Return the [x, y] coordinate for the center point of the cell that contains the specified text.  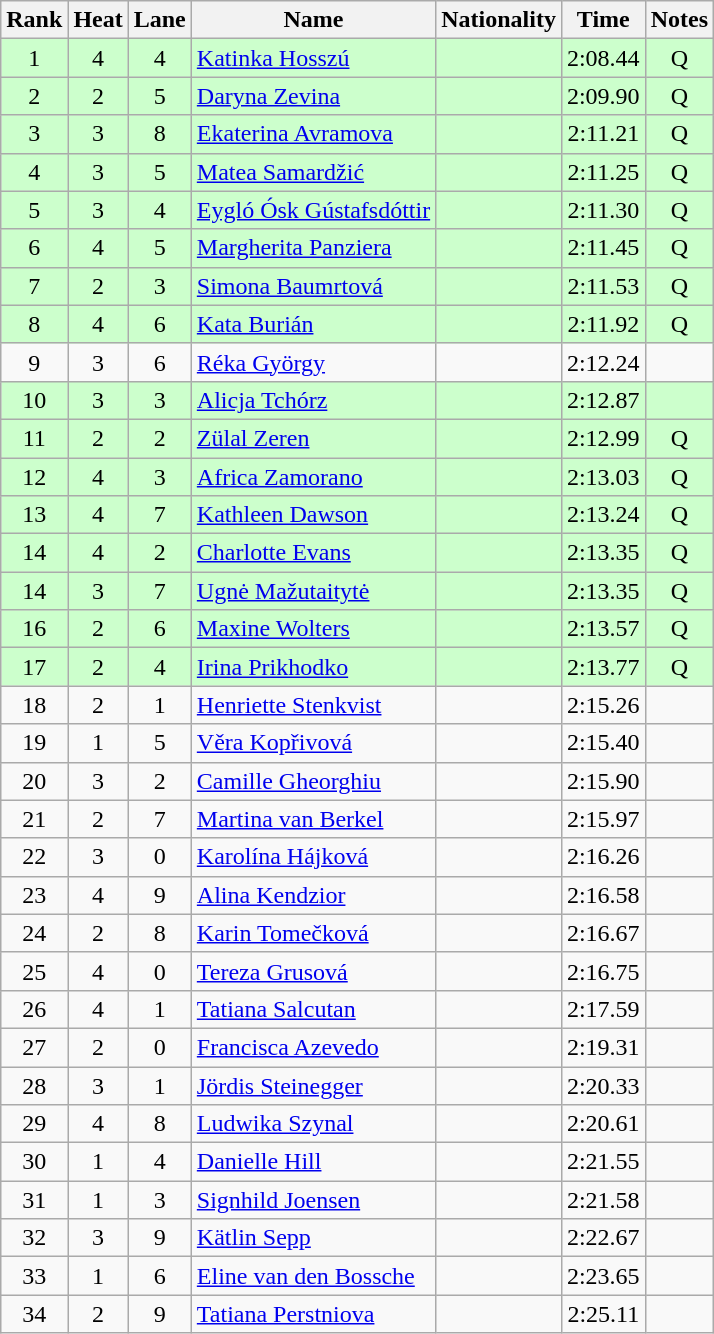
2:09.90 [603, 96]
2:19.31 [603, 1047]
Ekaterina Avramova [313, 134]
Ludwika Szynal [313, 1124]
Name [313, 20]
24 [34, 933]
Réka György [313, 362]
25 [34, 971]
20 [34, 781]
2:15.40 [603, 743]
2:17.59 [603, 1009]
Camille Gheorghiu [313, 781]
Henriette Stenkvist [313, 705]
Francisca Azevedo [313, 1047]
Karin Tomečková [313, 933]
2:12.87 [603, 400]
2:16.58 [603, 895]
2:16.67 [603, 933]
Maxine Wolters [313, 629]
29 [34, 1124]
Jördis Steinegger [313, 1085]
Margherita Panziera [313, 248]
21 [34, 819]
13 [34, 515]
11 [34, 438]
2:13.77 [603, 667]
33 [34, 1276]
2:11.53 [603, 286]
2:12.24 [603, 362]
2:13.03 [603, 477]
Africa Zamorano [313, 477]
2:20.33 [603, 1085]
27 [34, 1047]
17 [34, 667]
2:16.26 [603, 857]
2:16.75 [603, 971]
Tatiana Salcutan [313, 1009]
30 [34, 1162]
Katinka Hosszú [313, 58]
23 [34, 895]
2:08.44 [603, 58]
Kata Burián [313, 324]
2:11.21 [603, 134]
22 [34, 857]
Heat [98, 20]
34 [34, 1314]
2:22.67 [603, 1238]
2:11.30 [603, 210]
Zülal Zeren [313, 438]
Matea Samardžić [313, 172]
Eygló Ósk Gústafsdóttir [313, 210]
Martina van Berkel [313, 819]
31 [34, 1200]
26 [34, 1009]
2:21.58 [603, 1200]
Lane [160, 20]
2:15.26 [603, 705]
2:11.92 [603, 324]
19 [34, 743]
Alina Kendzior [313, 895]
2:15.97 [603, 819]
Notes [679, 20]
Karolína Hájková [313, 857]
2:13.57 [603, 629]
Kätlin Sepp [313, 1238]
Danielle Hill [313, 1162]
2:25.11 [603, 1314]
Eline van den Bossche [313, 1276]
2:21.55 [603, 1162]
Nationality [499, 20]
Věra Kopřivová [313, 743]
16 [34, 629]
Kathleen Dawson [313, 515]
2:15.90 [603, 781]
2:12.99 [603, 438]
Daryna Zevina [313, 96]
Ugnė Mažutaitytė [313, 591]
Simona Baumrtová [313, 286]
2:11.45 [603, 248]
10 [34, 400]
Rank [34, 20]
Time [603, 20]
2:23.65 [603, 1276]
2:13.24 [603, 515]
Signhild Joensen [313, 1200]
28 [34, 1085]
12 [34, 477]
Tereza Grusová [313, 971]
18 [34, 705]
Charlotte Evans [313, 553]
2:11.25 [603, 172]
Alicja Tchórz [313, 400]
2:20.61 [603, 1124]
32 [34, 1238]
Tatiana Perstniova [313, 1314]
Irina Prikhodko [313, 667]
